Identify which cell holds the provided text, then report its (X, Y) central coordinate. 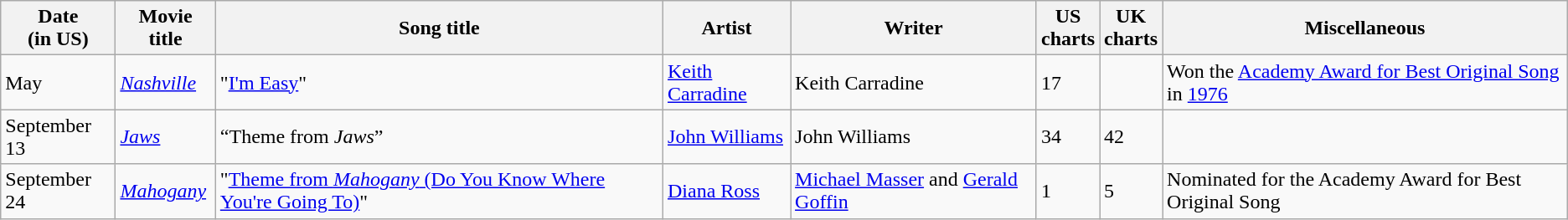
Song title (439, 28)
Movie title (166, 28)
"I'm Easy" (439, 82)
42 (1131, 137)
5 (1131, 191)
"Theme from Mahogany (Do You Know Where You're Going To)" (439, 191)
17 (1067, 82)
US charts (1067, 28)
Miscellaneous (1365, 28)
Jaws (166, 137)
September 13 (59, 137)
September 24 (59, 191)
Michael Masser and Gerald Goffin (914, 191)
Nominated for the Academy Award for Best Original Song (1365, 191)
Date(in US) (59, 28)
“Theme from Jaws” (439, 137)
Diana Ross (727, 191)
34 (1067, 137)
UKcharts (1131, 28)
Mahogany (166, 191)
1 (1067, 191)
Nashville (166, 82)
Writer (914, 28)
Won the Academy Award for Best Original Song in 1976 (1365, 82)
May (59, 82)
Artist (727, 28)
